Return (X, Y) of the center of cell containing provided text 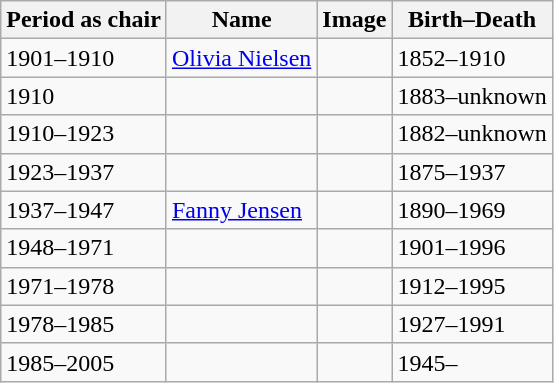
1910 (84, 96)
1901–1996 (472, 248)
1883–unknown (472, 96)
1910–1923 (84, 134)
Olivia Nielsen (241, 58)
1882–unknown (472, 134)
Name (241, 20)
Image (354, 20)
Period as chair (84, 20)
1948–1971 (84, 248)
1875–1937 (472, 172)
1890–1969 (472, 210)
1912–1995 (472, 286)
1985–2005 (84, 362)
1945– (472, 362)
1852–1910 (472, 58)
1978–1985 (84, 324)
1927–1991 (472, 324)
Fanny Jensen (241, 210)
1923–1937 (84, 172)
Birth–Death (472, 20)
1901–1910 (84, 58)
1937–1947 (84, 210)
1971–1978 (84, 286)
